Search for the cell housing the specified text and yield its (x, y) center coordinate. 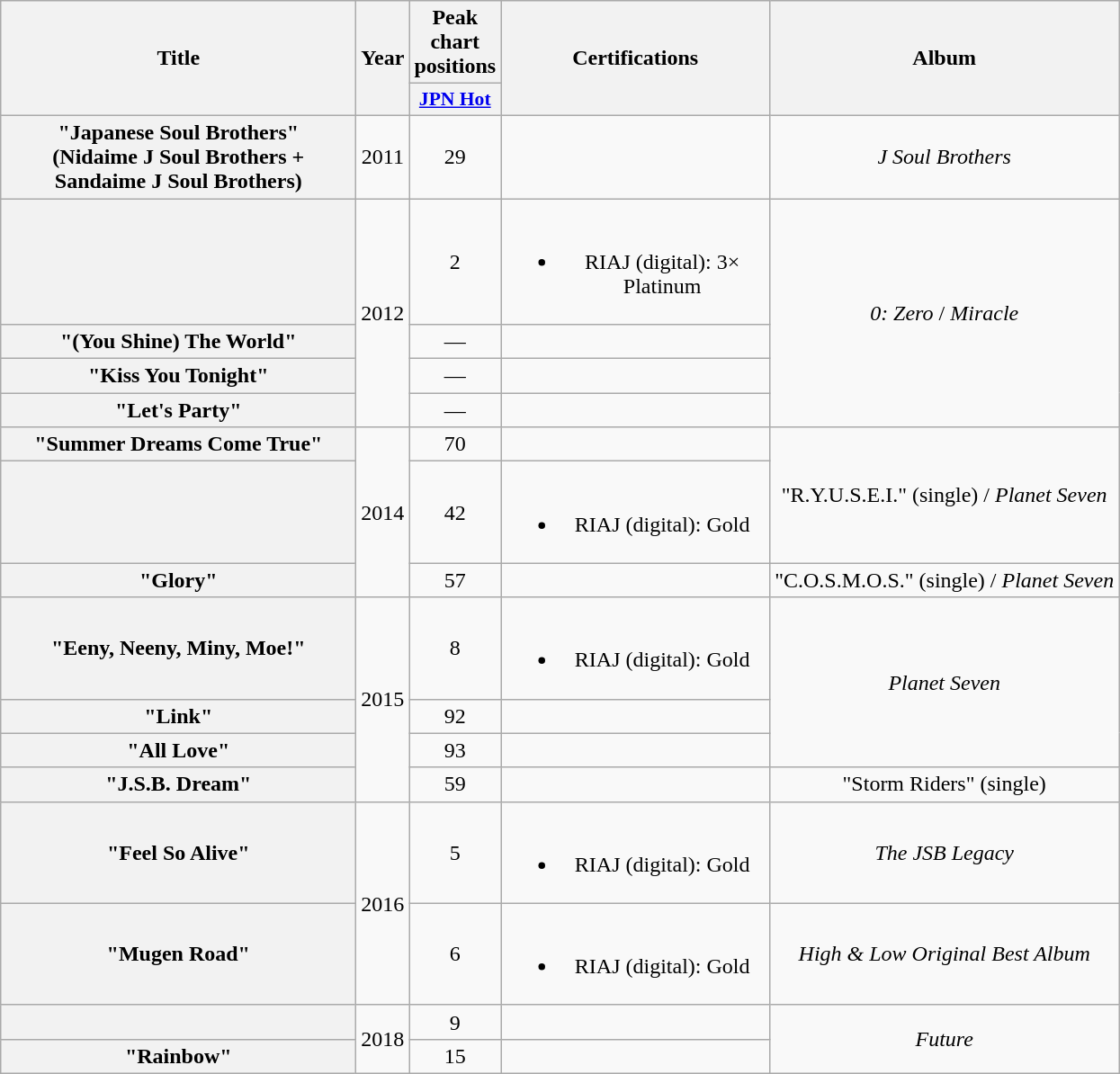
The JSB Legacy (945, 853)
15 (455, 1056)
"Feel So Alive" (178, 853)
92 (455, 716)
"Kiss You Tonight" (178, 376)
RIAJ (digital): 3× Platinum (635, 261)
0: Zero / Miracle (945, 312)
"Let's Party" (178, 410)
Peak chart positions (455, 42)
2011 (383, 157)
2016 (383, 903)
59 (455, 784)
"J.S.B. Dream" (178, 784)
"Japanese Soul Brothers"(Nidaime J Soul Brothers + Sandaime J Soul Brothers) (178, 157)
42 (455, 513)
2014 (383, 513)
2018 (383, 1039)
Future (945, 1039)
2 (455, 261)
High & Low Original Best Album (945, 953)
"Eeny, Neeny, Miny, Moe!" (178, 648)
29 (455, 157)
"C.O.S.M.O.S." (single) / Planet Seven (945, 580)
"Summer Dreams Come True" (178, 444)
"Mugen Road" (178, 953)
57 (455, 580)
Album (945, 58)
5 (455, 853)
"Link" (178, 716)
"Storm Riders" (single) (945, 784)
8 (455, 648)
Planet Seven (945, 682)
9 (455, 1022)
93 (455, 750)
Year (383, 58)
2015 (383, 700)
Certifications (635, 58)
"R.Y.U.S.E.I." (single) / Planet Seven (945, 495)
70 (455, 444)
"(You Shine) The World" (178, 342)
"Glory" (178, 580)
"All Love" (178, 750)
J Soul Brothers (945, 157)
Title (178, 58)
"Rainbow" (178, 1056)
JPN Hot (455, 100)
6 (455, 953)
2012 (383, 312)
